From the cell containing the given text, extract its center point as [x, y] coordinate. 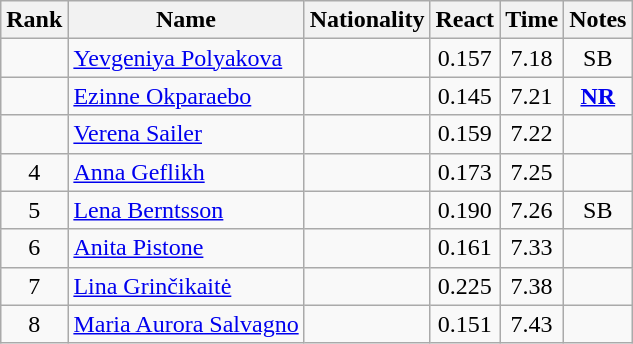
7.22 [532, 134]
Time [532, 20]
0.190 [465, 210]
Lina Grinčikaitė [186, 286]
Lena Berntsson [186, 210]
0.157 [465, 58]
7.25 [532, 172]
7.26 [532, 210]
0.145 [465, 96]
0.225 [465, 286]
Verena Sailer [186, 134]
Nationality [367, 20]
Name [186, 20]
7.38 [532, 286]
Ezinne Okparaebo [186, 96]
8 [34, 324]
6 [34, 248]
Maria Aurora Salvagno [186, 324]
Notes [598, 20]
React [465, 20]
7.33 [532, 248]
Anna Geflikh [186, 172]
Yevgeniya Polyakova [186, 58]
4 [34, 172]
0.161 [465, 248]
7 [34, 286]
0.173 [465, 172]
7.18 [532, 58]
Anita Pistone [186, 248]
NR [598, 96]
0.151 [465, 324]
7.21 [532, 96]
7.43 [532, 324]
Rank [34, 20]
0.159 [465, 134]
5 [34, 210]
